Find where the given text appears and provide that cell's center as (x, y) coordinate. 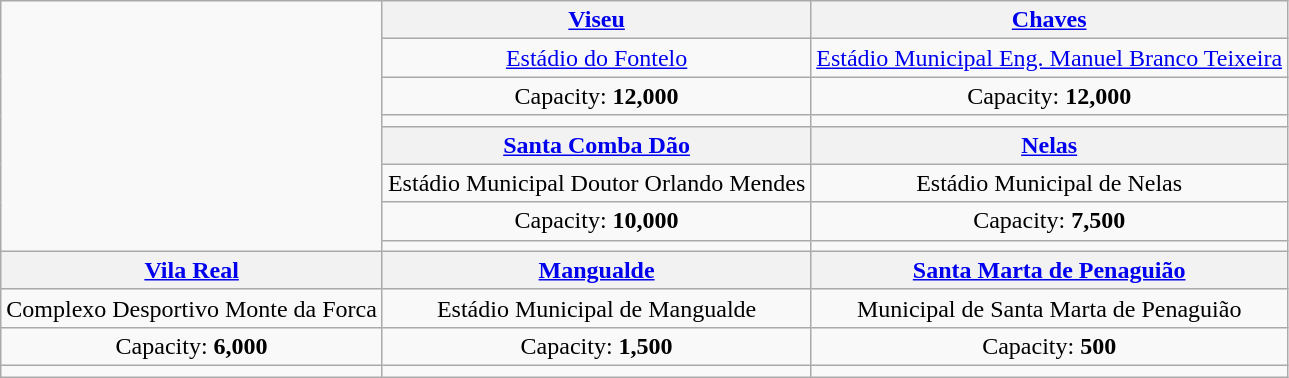
Viseu (596, 20)
Estádio do Fontelo (596, 58)
Estádio Municipal Eng. Manuel Branco Teixeira (1050, 58)
Capacity: 1,500 (596, 346)
Capacity: 6,000 (192, 346)
Vila Real (192, 270)
Estádio Municipal de Mangualde (596, 308)
Chaves (1050, 20)
Santa Comba Dão (596, 145)
Estádio Municipal de Nelas (1050, 183)
Capacity: 7,500 (1050, 221)
Nelas (1050, 145)
Municipal de Santa Marta de Penaguião (1050, 308)
Complexo Desportivo Monte da Forca (192, 308)
Estádio Municipal Doutor Orlando Mendes (596, 183)
Capacity: 10,000 (596, 221)
Santa Marta de Penaguião (1050, 270)
Mangualde (596, 270)
Capacity: 500 (1050, 346)
